Scan for the cell matching the given text and deliver its [X, Y] coordinate at center. 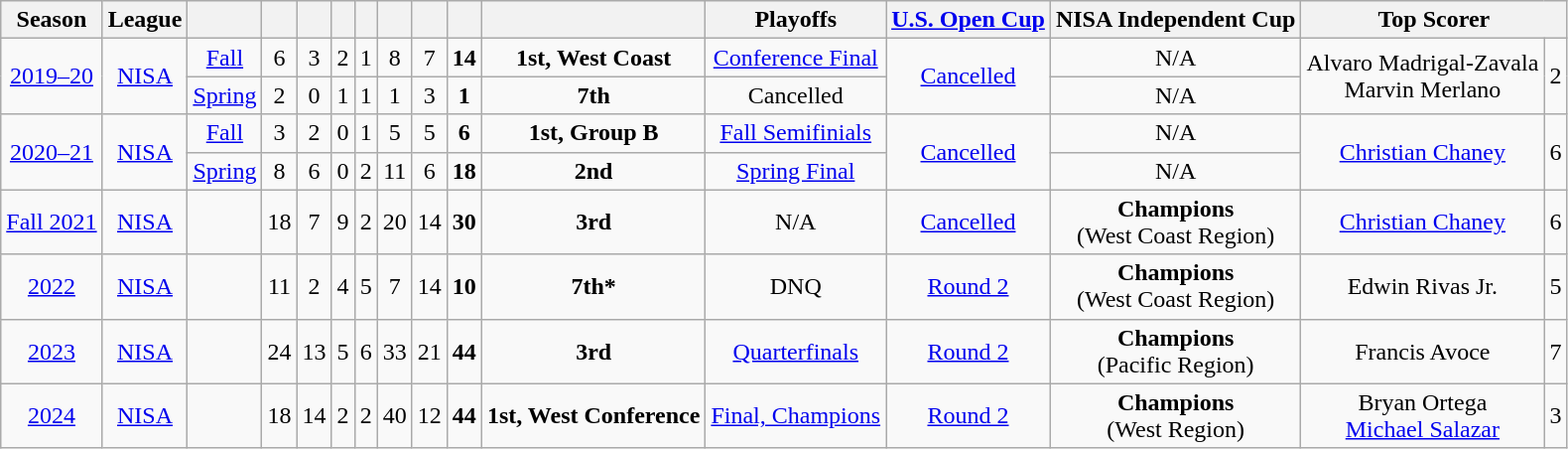
2019–20 [52, 76]
1st, West Coast [593, 58]
Fall Semifinials [796, 133]
24 [280, 352]
Top Scorer [1434, 20]
12 [429, 415]
10 [464, 286]
2020–21 [52, 152]
2nd [593, 171]
Fall 2021 [52, 223]
U.S. Open Cup [969, 20]
Alvaro Madrigal-Zavala Marvin Merlano [1423, 76]
NISA Independent Cup [1175, 20]
Champions(Pacific Region) [1175, 352]
DNQ [796, 286]
1st, West Conference [593, 415]
30 [464, 223]
2024 [52, 415]
2022 [52, 286]
League [145, 20]
Playoffs [796, 20]
Season [52, 20]
Bryan Ortega Michael Salazar [1423, 415]
Edwin Rivas Jr. [1423, 286]
Francis Avoce [1423, 352]
Spring Final [796, 171]
33 [395, 352]
1st, Group B [593, 133]
13 [314, 352]
7th* [593, 286]
20 [395, 223]
Final, Champions [796, 415]
Quarterfinals [796, 352]
7th [593, 95]
9 [343, 223]
2023 [52, 352]
4 [343, 286]
Champions(West Region) [1175, 415]
40 [395, 415]
21 [429, 352]
Conference Final [796, 58]
